Return (X, Y) of the center of cell containing provided text 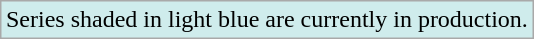
Series shaded in light blue are currently in production. (266, 19)
